Search for the cell housing the specified text and yield its (x, y) center coordinate. 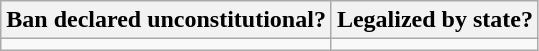
Ban declared unconstitutional? (166, 20)
Legalized by state? (434, 20)
